From the cell containing the given text, extract its center point as [x, y] coordinate. 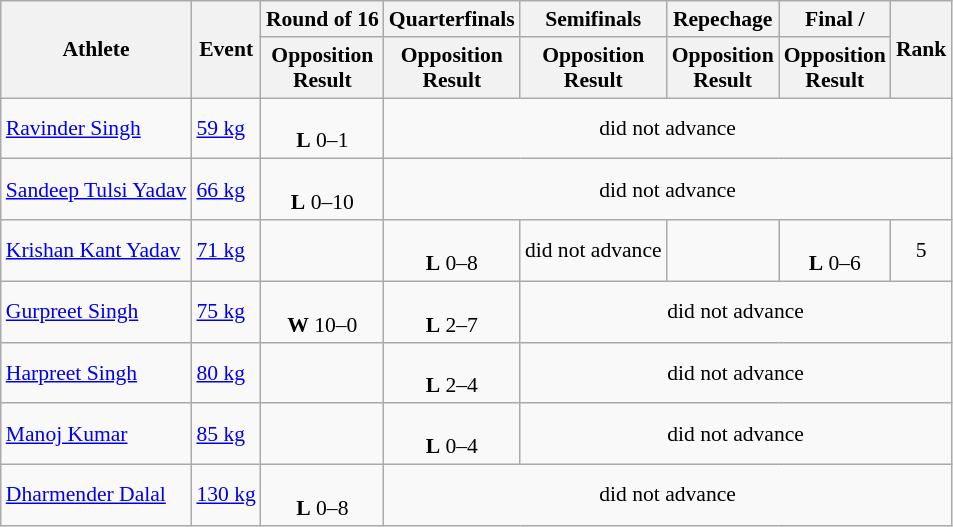
Repechage [723, 19]
W 10–0 [322, 312]
Harpreet Singh [96, 372]
Rank [922, 50]
L 0–1 [322, 128]
59 kg [226, 128]
L 0–4 [452, 434]
L 0–10 [322, 190]
Gurpreet Singh [96, 312]
Manoj Kumar [96, 434]
Sandeep Tulsi Yadav [96, 190]
Final / [835, 19]
Round of 16 [322, 19]
80 kg [226, 372]
5 [922, 250]
130 kg [226, 496]
75 kg [226, 312]
Event [226, 50]
Krishan Kant Yadav [96, 250]
66 kg [226, 190]
Dharmender Dalal [96, 496]
L 2–7 [452, 312]
L 2–4 [452, 372]
85 kg [226, 434]
Ravinder Singh [96, 128]
Quarterfinals [452, 19]
Athlete [96, 50]
71 kg [226, 250]
L 0–6 [835, 250]
Semifinals [594, 19]
